From the cell containing the given text, extract its center point as [x, y] coordinate. 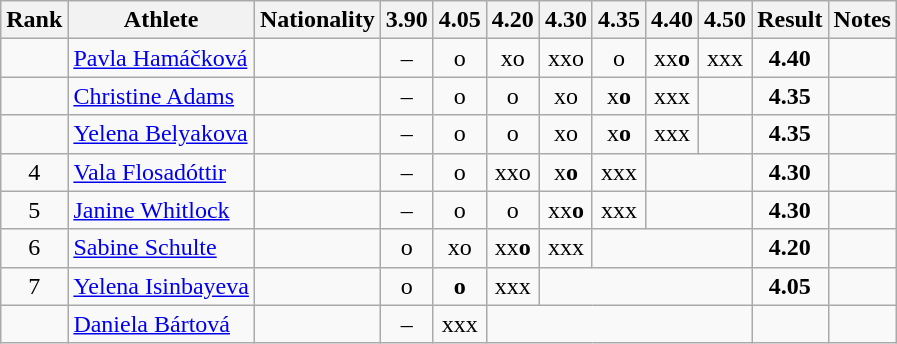
Nationality [317, 20]
Yelena Belyakova [162, 134]
5 [34, 210]
6 [34, 248]
Athlete [162, 20]
Rank [34, 20]
4 [34, 172]
Janine Whitlock [162, 210]
Notes [862, 20]
4.50 [726, 20]
Vala Flosadóttir [162, 172]
Sabine Schulte [162, 248]
Yelena Isinbayeva [162, 286]
Result [790, 20]
Christine Adams [162, 96]
7 [34, 286]
Daniela Bártová [162, 324]
Pavla Hamáčková [162, 58]
3.90 [406, 20]
